For the text-containing cell, return its midpoint in [X, Y] coordinate format. 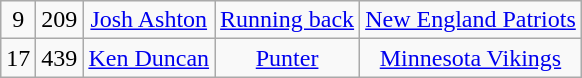
Ken Duncan [149, 58]
Josh Ashton [149, 20]
Minnesota Vikings [471, 58]
Running back [288, 20]
New England Patriots [471, 20]
17 [18, 58]
9 [18, 20]
209 [60, 20]
439 [60, 58]
Punter [288, 58]
